Find where the given text appears and provide that cell's center as [x, y] coordinate. 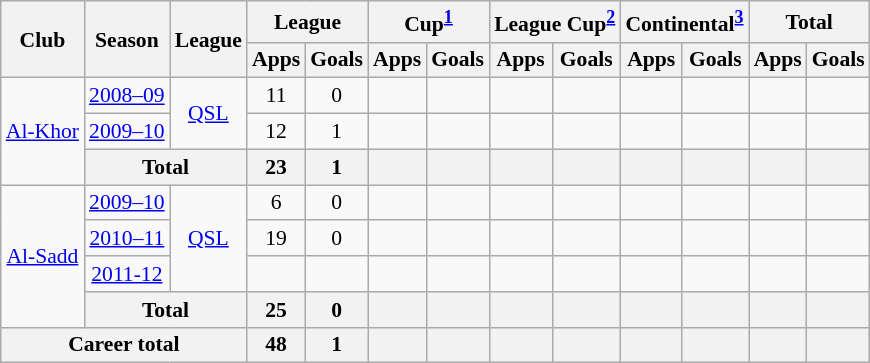
Season [127, 40]
48 [276, 345]
Al-Sadd [42, 256]
25 [276, 310]
Cup1 [428, 22]
12 [276, 132]
Continental3 [684, 22]
11 [276, 96]
Club [42, 40]
2010–11 [127, 239]
6 [276, 203]
League Cup2 [554, 22]
Al-Khor [42, 132]
2008–09 [127, 96]
Career total [124, 345]
19 [276, 239]
2011-12 [127, 274]
23 [276, 167]
